Find where the given text appears and provide that cell's center as (x, y) coordinate. 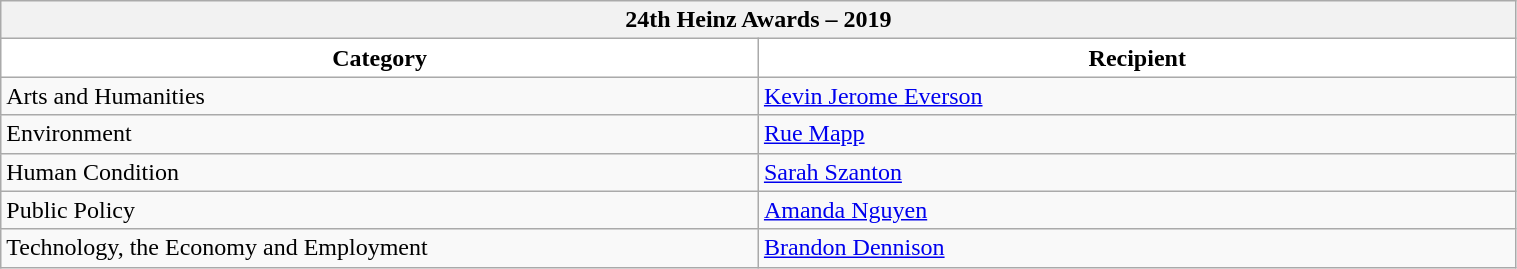
Recipient (1137, 58)
Environment (380, 134)
Kevin Jerome Everson (1137, 96)
Public Policy (380, 210)
Rue Mapp (1137, 134)
Amanda Nguyen (1137, 210)
Human Condition (380, 172)
Sarah Szanton (1137, 172)
Category (380, 58)
Brandon Dennison (1137, 248)
Technology, the Economy and Employment (380, 248)
Arts and Humanities (380, 96)
24th Heinz Awards – 2019 (758, 20)
